Find where the given text appears and provide that cell's center as [x, y] coordinate. 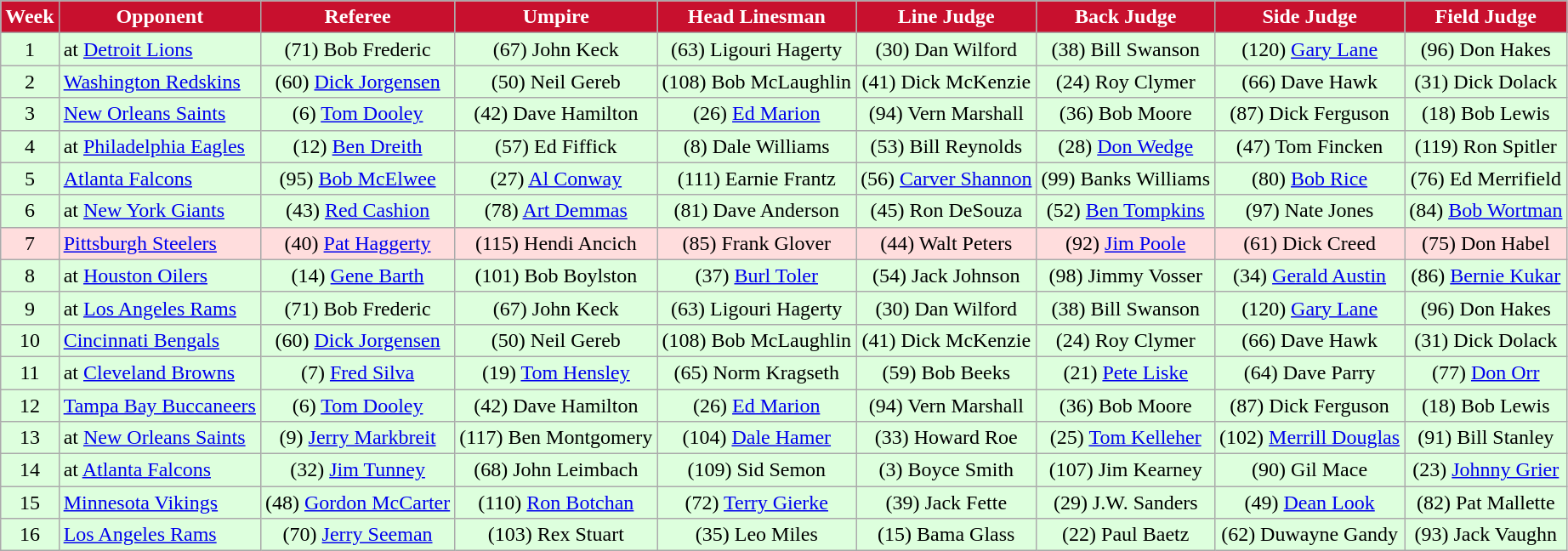
14 [30, 470]
3 [30, 114]
(23) Johnny Grier [1486, 470]
(86) Bernie Kukar [1486, 275]
(92) Jim Poole [1126, 243]
(97) Nate Jones [1310, 211]
(101) Bob Boylston [556, 275]
(109) Sid Semon [757, 470]
(61) Dick Creed [1310, 243]
(84) Bob Wortman [1486, 211]
(8) Dale Williams [757, 146]
2 [30, 82]
Los Angeles Rams [160, 535]
7 [30, 243]
(85) Frank Glover [757, 243]
(52) Ben Tompkins [1126, 211]
(117) Ben Montgomery [556, 438]
at Los Angeles Rams [160, 308]
(14) Gene Barth [357, 275]
(76) Ed Merrifield [1486, 179]
(21) Pete Liske [1126, 372]
at Houston Oilers [160, 275]
(9) Jerry Markbreit [357, 438]
at Detroit Lions [160, 49]
(43) Red Cashion [357, 211]
(3) Boyce Smith [946, 470]
Side Judge [1310, 17]
at New Orleans Saints [160, 438]
10 [30, 340]
8 [30, 275]
(90) Gil Mace [1310, 470]
Tampa Bay Buccaneers [160, 406]
(44) Walt Peters [946, 243]
(115) Hendi Ancich [556, 243]
Field Judge [1486, 17]
Line Judge [946, 17]
9 [30, 308]
(81) Dave Anderson [757, 211]
New Orleans Saints [160, 114]
(98) Jimmy Vosser [1126, 275]
(70) Jerry Seeman [357, 535]
at New York Giants [160, 211]
4 [30, 146]
at Philadelphia Eagles [160, 146]
(91) Bill Stanley [1486, 438]
(77) Don Orr [1486, 372]
(40) Pat Haggerty [357, 243]
11 [30, 372]
(78) Art Demmas [556, 211]
(35) Leo Miles [757, 535]
(102) Merrill Douglas [1310, 438]
Back Judge [1126, 17]
Week [30, 17]
(62) Duwayne Gandy [1310, 535]
(53) Bill Reynolds [946, 146]
13 [30, 438]
(103) Rex Stuart [556, 535]
(75) Don Habel [1486, 243]
(27) Al Conway [556, 179]
(29) J.W. Sanders [1126, 503]
(59) Bob Beeks [946, 372]
(119) Ron Spitler [1486, 146]
(107) Jim Kearney [1126, 470]
(47) Tom Fincken [1310, 146]
(33) Howard Roe [946, 438]
Washington Redskins [160, 82]
Head Linesman [757, 17]
(25) Tom Kelleher [1126, 438]
(28) Don Wedge [1126, 146]
(54) Jack Johnson [946, 275]
(104) Dale Hamer [757, 438]
(48) Gordon McCarter [357, 503]
at Atlanta Falcons [160, 470]
(56) Carver Shannon [946, 179]
(82) Pat Mallette [1486, 503]
Opponent [160, 17]
1 [30, 49]
(15) Bama Glass [946, 535]
(95) Bob McElwee [357, 179]
(22) Paul Baetz [1126, 535]
(99) Banks Williams [1126, 179]
16 [30, 535]
(34) Gerald Austin [1310, 275]
(12) Ben Dreith [357, 146]
(57) Ed Fiffick [556, 146]
(32) Jim Tunney [357, 470]
(45) Ron DeSouza [946, 211]
Cincinnati Bengals [160, 340]
(7) Fred Silva [357, 372]
at Cleveland Browns [160, 372]
(37) Burl Toler [757, 275]
(93) Jack Vaughn [1486, 535]
Umpire [556, 17]
Referee [357, 17]
12 [30, 406]
(19) Tom Hensley [556, 372]
(65) Norm Kragseth [757, 372]
6 [30, 211]
(80) Bob Rice [1310, 179]
Atlanta Falcons [160, 179]
(64) Dave Parry [1310, 372]
(110) Ron Botchan [556, 503]
15 [30, 503]
(49) Dean Look [1310, 503]
(111) Earnie Frantz [757, 179]
(72) Terry Gierke [757, 503]
5 [30, 179]
(39) Jack Fette [946, 503]
Pittsburgh Steelers [160, 243]
(68) John Leimbach [556, 470]
Minnesota Vikings [160, 503]
